Provide the [x, y] coordinate of the cell's center where the given text is located.  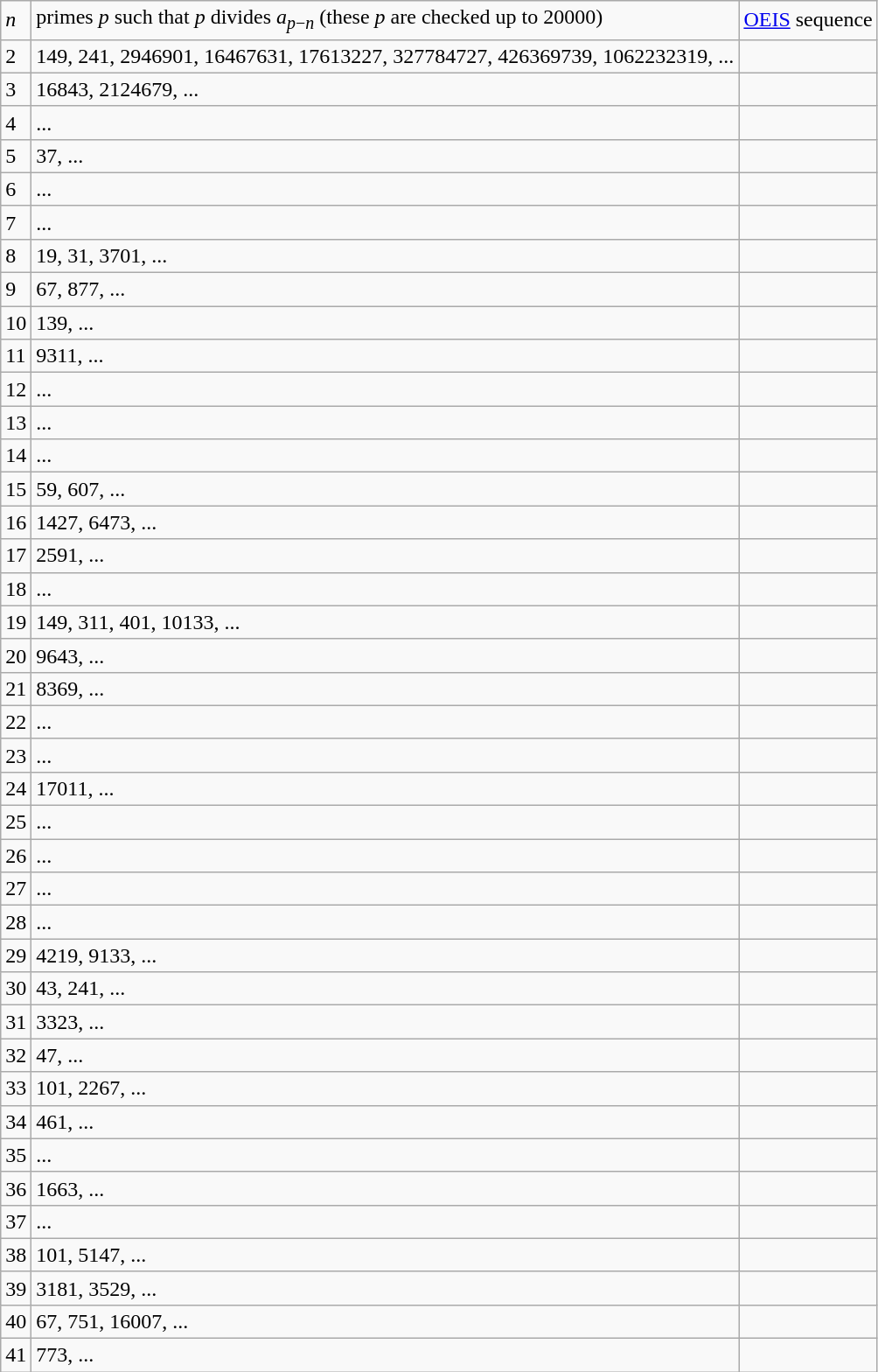
32 [16, 1055]
37 [16, 1221]
14 [16, 456]
139, ... [385, 323]
8369, ... [385, 689]
59, 607, ... [385, 489]
101, 2267, ... [385, 1088]
6 [16, 189]
67, 751, 16007, ... [385, 1321]
8 [16, 255]
22 [16, 722]
17011, ... [385, 788]
18 [16, 589]
15 [16, 489]
7 [16, 222]
4219, 9133, ... [385, 955]
31 [16, 1022]
primes p such that p divides ap−n (these p are checked up to 20000) [385, 20]
23 [16, 755]
39 [16, 1288]
19, 31, 3701, ... [385, 255]
3 [16, 89]
4 [16, 122]
28 [16, 922]
24 [16, 788]
41 [16, 1355]
43, 241, ... [385, 989]
5 [16, 156]
9311, ... [385, 356]
1663, ... [385, 1188]
773, ... [385, 1355]
11 [16, 356]
21 [16, 689]
26 [16, 856]
25 [16, 822]
9 [16, 290]
35 [16, 1155]
9643, ... [385, 655]
2 [16, 56]
149, 241, 2946901, 16467631, 17613227, 327784727, 426369739, 1062232319, ... [385, 56]
1427, 6473, ... [385, 522]
47, ... [385, 1055]
37, ... [385, 156]
67, 877, ... [385, 290]
29 [16, 955]
149, 311, 401, 10133, ... [385, 622]
10 [16, 323]
461, ... [385, 1122]
36 [16, 1188]
19 [16, 622]
n [16, 20]
16843, 2124679, ... [385, 89]
13 [16, 423]
OEIS sequence [808, 20]
33 [16, 1088]
30 [16, 989]
3323, ... [385, 1022]
101, 5147, ... [385, 1255]
38 [16, 1255]
40 [16, 1321]
3181, 3529, ... [385, 1288]
20 [16, 655]
12 [16, 389]
2591, ... [385, 556]
16 [16, 522]
27 [16, 889]
17 [16, 556]
34 [16, 1122]
